Return [X, Y] of the center of cell containing provided text 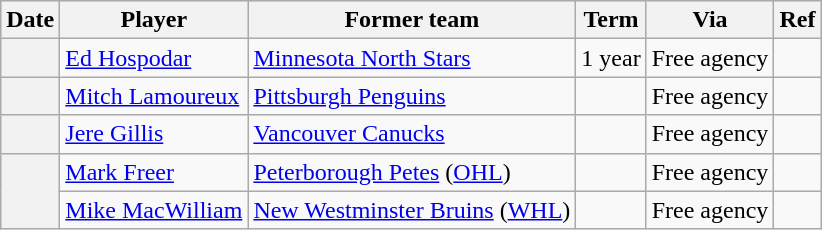
Date [30, 20]
Ref [798, 20]
Vancouver Canucks [412, 134]
Term [611, 20]
Peterborough Petes (OHL) [412, 172]
Jere Gillis [154, 134]
Pittsburgh Penguins [412, 96]
Mark Freer [154, 172]
Former team [412, 20]
Minnesota North Stars [412, 58]
Mike MacWilliam [154, 210]
Mitch Lamoureux [154, 96]
Player [154, 20]
Via [710, 20]
1 year [611, 58]
Ed Hospodar [154, 58]
New Westminster Bruins (WHL) [412, 210]
